For the text-containing cell, return its midpoint in [X, Y] coordinate format. 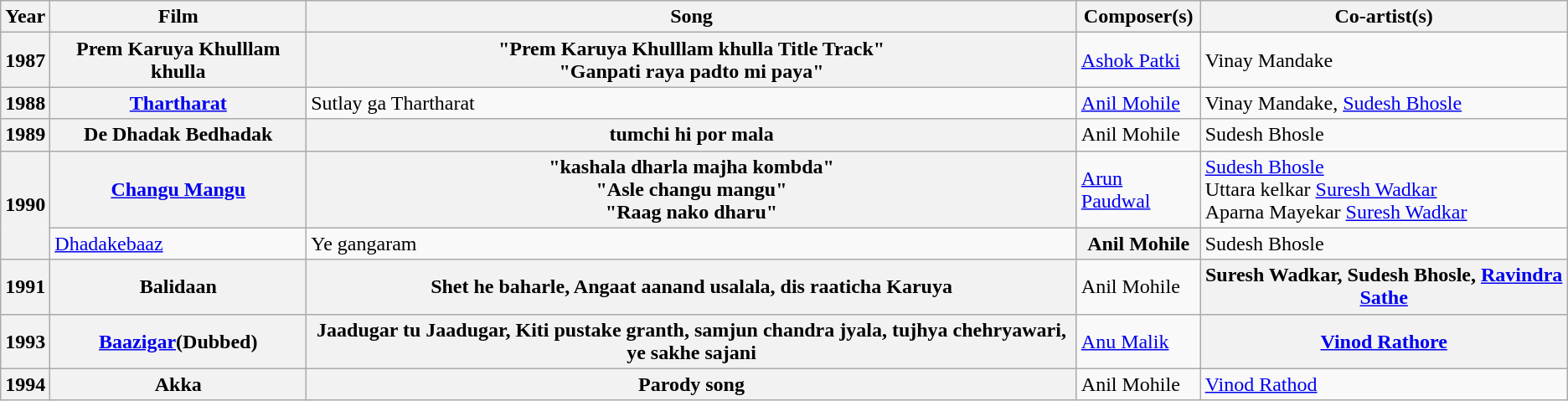
Jaadugar tu Jaadugar, Kiti pustake granth, samjun chandra jyala, tujhya chehryawari, ye sakhe sajani [692, 342]
Suresh Wadkar, Sudesh Bhosle, Ravindra Sathe [1384, 286]
Vinod Rathod [1384, 384]
Shet he baharle, Angaat aanand usalala, dis raaticha Karuya [692, 286]
Anu Malik [1138, 342]
Ashok Patki [1138, 60]
1989 [25, 135]
Arun Paudwal [1138, 189]
Composer(s) [1138, 17]
1993 [25, 342]
Sutlay ga Thartharat [692, 103]
Baazigar(Dubbed) [178, 342]
Vinay Mandake, Sudesh Bhosle [1384, 103]
Song [692, 17]
"kashala dharla majha kombda" "Asle changu mangu" "Raag nako dharu" [692, 189]
Film [178, 17]
Akka [178, 384]
Parody song [692, 384]
Co-artist(s) [1384, 17]
Prem Karuya Khulllam khulla [178, 60]
1994 [25, 384]
1991 [25, 286]
1988 [25, 103]
Sudesh BhosleUttara kelkar Suresh WadkarAparna Mayekar Suresh Wadkar [1384, 189]
Dhadakebaaz [178, 244]
Ye gangaram [692, 244]
De Dhadak Bedhadak [178, 135]
tumchi hi por mala [692, 135]
Changu Mangu [178, 189]
Vinod Rathore [1384, 342]
Thartharat [178, 103]
Vinay Mandake [1384, 60]
1990 [25, 205]
1987 [25, 60]
"Prem Karuya Khulllam khulla Title Track""Ganpati raya padto mi paya" [692, 60]
Balidaan [178, 286]
Year [25, 17]
